Provide the (x, y) coordinate of the cell's center where the given text is located.  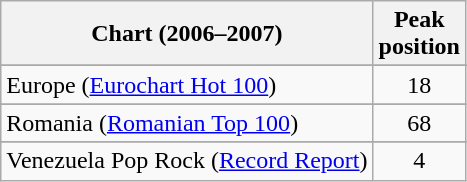
4 (419, 161)
Peakposition (419, 34)
Chart (2006–2007) (187, 34)
Venezuela Pop Rock (Record Report) (187, 161)
18 (419, 85)
Europe (Eurochart Hot 100) (187, 85)
Romania (Romanian Top 100) (187, 123)
68 (419, 123)
